Locate the cell with the specified text and output its (X, Y) center coordinate. 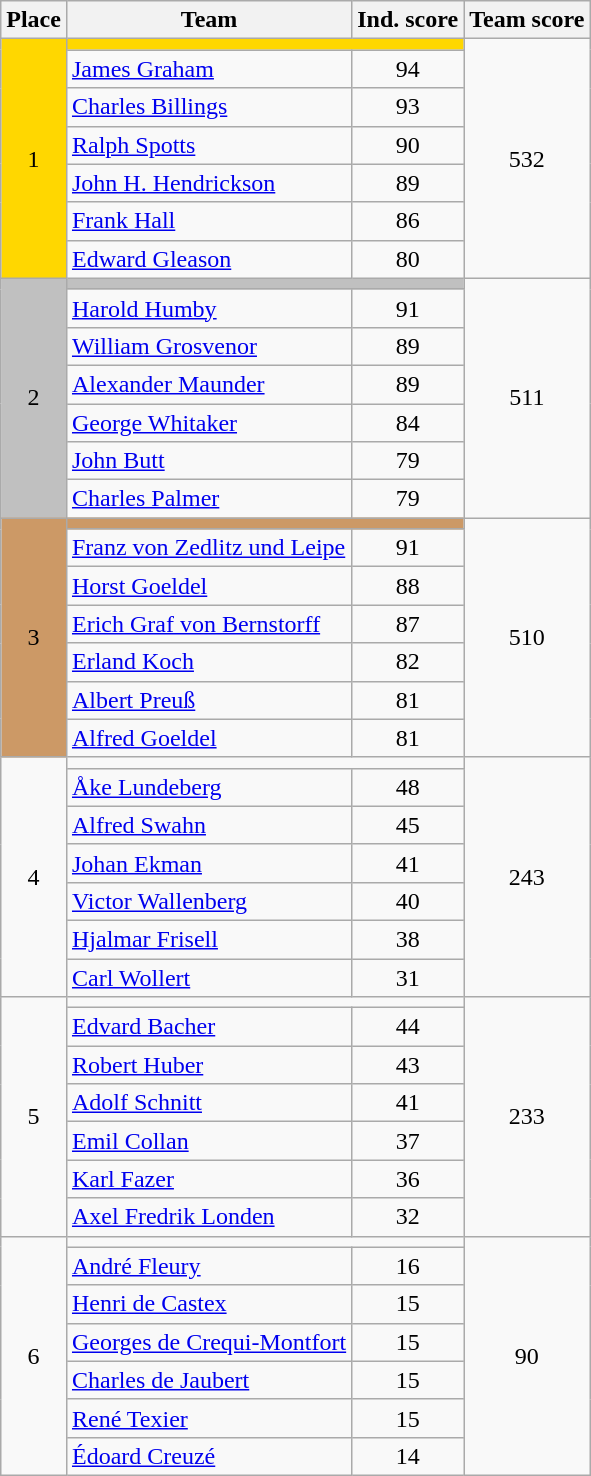
Alfred Goeldel (208, 738)
Erland Koch (208, 662)
Albert Preuß (208, 700)
Adolf Schnitt (208, 1103)
Carl Wollert (208, 977)
James Graham (208, 69)
31 (408, 977)
233 (527, 1116)
88 (408, 586)
Erich Graf von Bernstorff (208, 624)
43 (408, 1065)
Axel Fredrik Londen (208, 1217)
Team score (527, 20)
Georges de Crequi-Montfort (208, 1342)
87 (408, 624)
4 (34, 876)
1 (34, 158)
511 (527, 398)
André Fleury (208, 1266)
Horst Goeldel (208, 586)
Édoard Creuzé (208, 1456)
Frank Hall (208, 221)
40 (408, 901)
84 (408, 423)
Victor Wallenberg (208, 901)
Henri de Castex (208, 1304)
Ind. score (408, 20)
86 (408, 221)
6 (34, 1356)
32 (408, 1217)
48 (408, 787)
Alexander Maunder (208, 384)
Ralph Spotts (208, 145)
René Texier (208, 1418)
Charles Billings (208, 107)
Team (208, 20)
38 (408, 939)
Edvard Bacher (208, 1027)
532 (527, 158)
Robert Huber (208, 1065)
Karl Fazer (208, 1179)
Alfred Swahn (208, 825)
Charles de Jaubert (208, 1380)
510 (527, 638)
Place (34, 20)
Johan Ekman (208, 863)
2 (34, 398)
William Grosvenor (208, 346)
Hjalmar Frisell (208, 939)
80 (408, 259)
John H. Hendrickson (208, 183)
Edward Gleason (208, 259)
John Butt (208, 461)
Åke Lundeberg (208, 787)
Charles Palmer (208, 499)
243 (527, 876)
37 (408, 1141)
45 (408, 825)
George Whitaker (208, 423)
16 (408, 1266)
Franz von Zedlitz und Leipe (208, 548)
94 (408, 69)
82 (408, 662)
44 (408, 1027)
Harold Humby (208, 308)
5 (34, 1116)
Emil Collan (208, 1141)
3 (34, 638)
36 (408, 1179)
14 (408, 1456)
93 (408, 107)
